Identify which cell holds the provided text, then report its (X, Y) central coordinate. 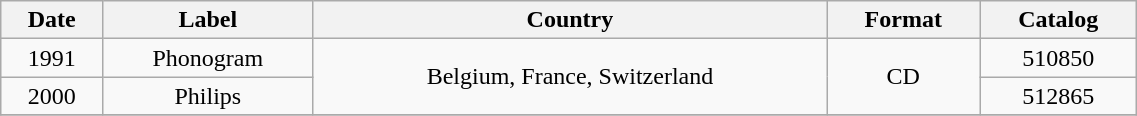
510850 (1058, 58)
Country (570, 20)
Belgium, France, Switzerland (570, 77)
2000 (52, 96)
512865 (1058, 96)
Phonogram (208, 58)
CD (904, 77)
1991 (52, 58)
Philips (208, 96)
Format (904, 20)
Catalog (1058, 20)
Date (52, 20)
Label (208, 20)
